Determine the (X, Y) coordinate at the center of the cell enclosing the given text.  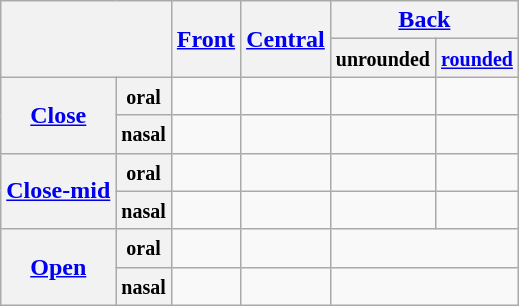
unrounded (382, 58)
Front (206, 39)
Close (58, 115)
Back (424, 20)
Central (286, 39)
rounded (476, 58)
Open (58, 267)
Close-mid (58, 191)
